Provide the (x, y) coordinate of the cell's center where the given text is located.  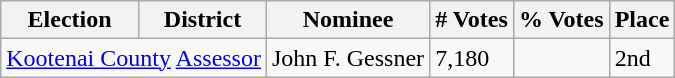
# Votes (472, 20)
Kootenai County Assessor (134, 58)
% Votes (561, 20)
District (202, 20)
7,180 (472, 58)
Nominee (348, 20)
Place (642, 20)
Election (70, 20)
John F. Gessner (348, 58)
2nd (642, 58)
